Extract the (x, y) coordinate from the center of the cell holding the provided text.  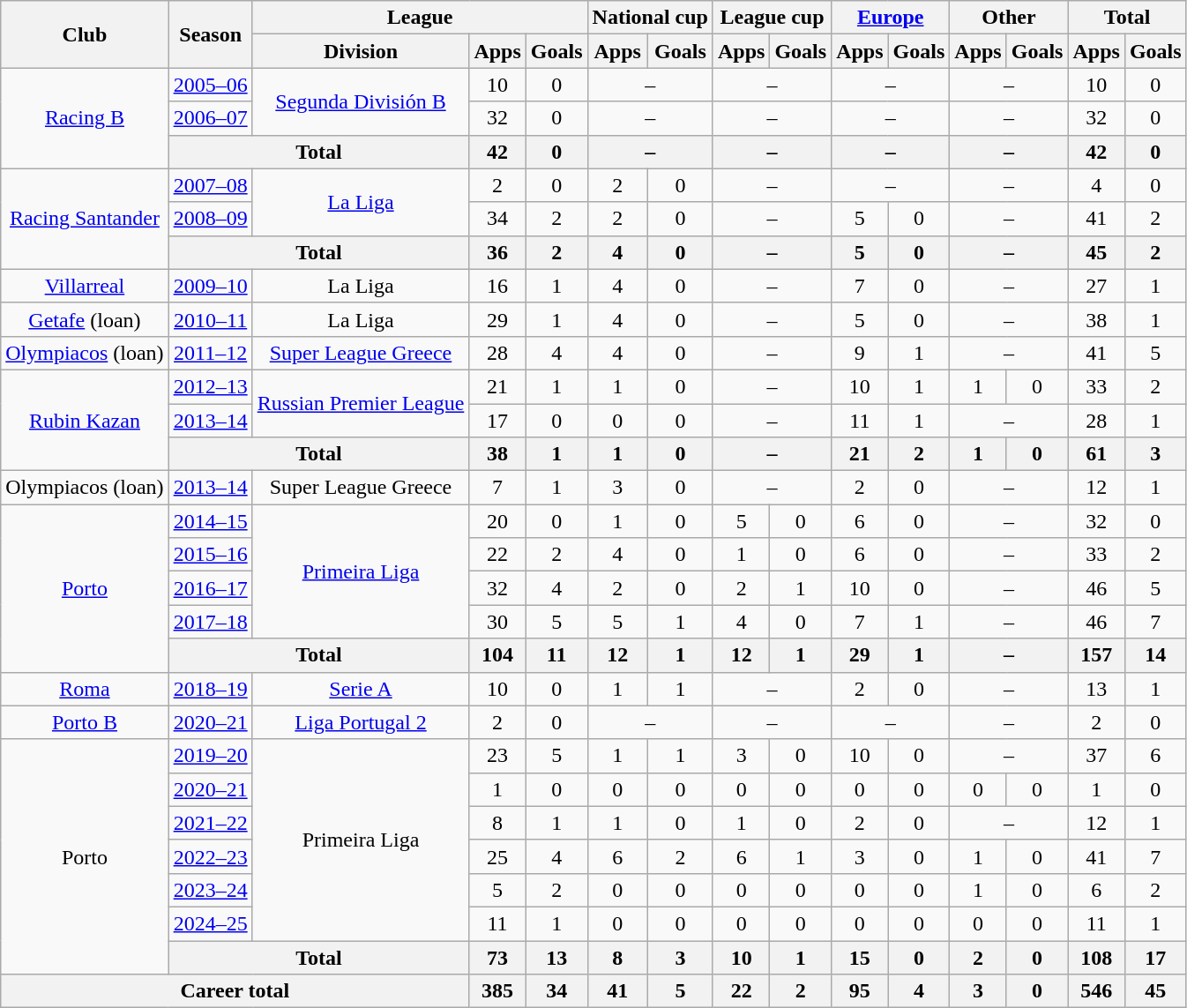
2018–19 (210, 689)
73 (497, 957)
Villarreal (85, 286)
Other (1009, 18)
2015–16 (210, 555)
League cup (772, 18)
2012–13 (210, 386)
Division (361, 51)
Club (85, 34)
Rubin Kazan (85, 420)
2023–24 (210, 890)
14 (1155, 655)
2010–11 (210, 319)
Serie A (361, 689)
23 (497, 756)
Russian Premier League (361, 403)
Racing Santander (85, 219)
2017–18 (210, 622)
9 (860, 353)
546 (1096, 991)
36 (497, 252)
61 (1096, 454)
104 (497, 655)
Porto B (85, 722)
2024–25 (210, 923)
Career total (235, 991)
16 (497, 286)
2006–07 (210, 118)
Getafe (loan) (85, 319)
2014–15 (210, 521)
League (420, 18)
Season (210, 34)
2022–23 (210, 856)
95 (860, 991)
2008–09 (210, 219)
Europe (891, 18)
30 (497, 622)
2021–22 (210, 823)
27 (1096, 286)
37 (1096, 756)
2007–08 (210, 185)
2019–20 (210, 756)
2005–06 (210, 85)
Liga Portugal 2 (361, 722)
Racing B (85, 118)
Segunda División B (361, 101)
2009–10 (210, 286)
108 (1096, 957)
2011–12 (210, 353)
National cup (650, 18)
20 (497, 521)
2016–17 (210, 588)
157 (1096, 655)
15 (860, 957)
Roma (85, 689)
25 (497, 856)
385 (497, 991)
